Return the [x, y] coordinate for the center point of the cell that contains the specified text.  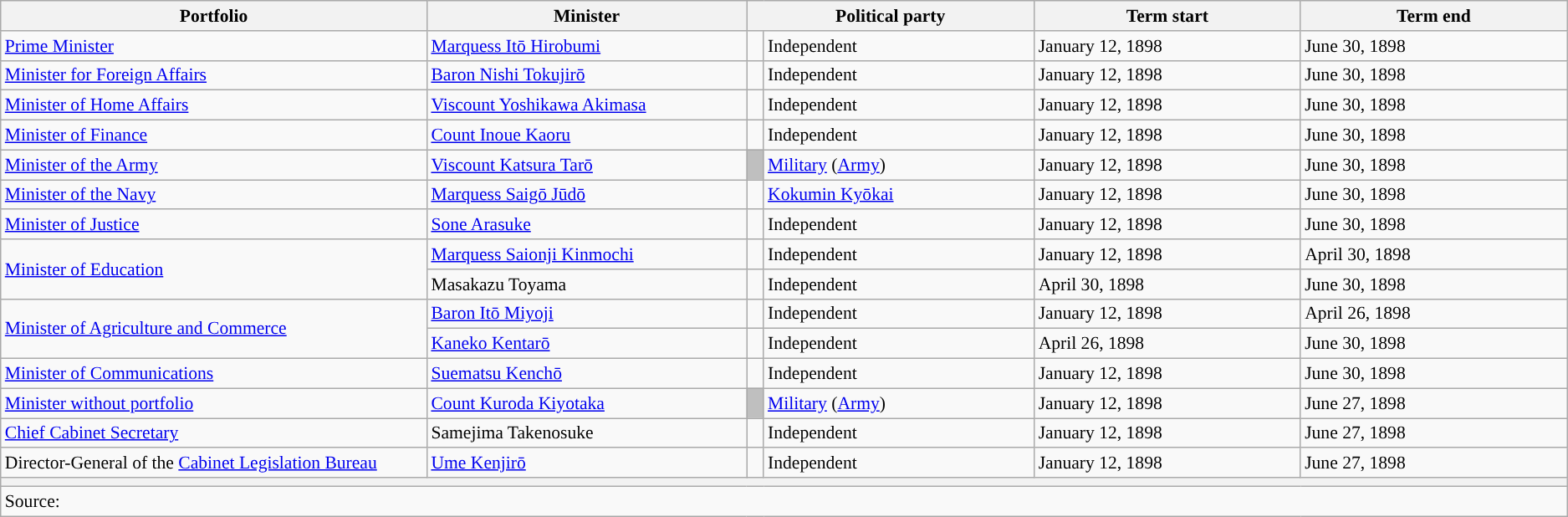
Baron Nishi Tokujirō [586, 75]
Marquess Saigō Jūdō [586, 195]
Marquess Saionji Kinmochi [586, 254]
Marquess Itō Hirobumi [586, 46]
Count Kuroda Kiyotaka [586, 403]
Viscount Katsura Tarō [586, 165]
Minister for Foreign Affairs [214, 75]
Sone Arasuke [586, 225]
Minister of Home Affairs [214, 105]
Masakazu Toyama [586, 284]
Director-General of the Cabinet Legislation Bureau [214, 463]
Minister of the Navy [214, 195]
Chief Cabinet Secretary [214, 433]
Term start [1167, 16]
Source: [784, 501]
Kaneko Kentarō [586, 344]
Minister of Education [214, 269]
Minister [586, 16]
Portfolio [214, 16]
Suematsu Kenchō [586, 374]
Samejima Takenosuke [586, 433]
Count Inoue Kaoru [586, 136]
Minister of Communications [214, 374]
Minister of Agriculture and Commerce [214, 328]
Baron Itō Miyoji [586, 314]
Term end [1433, 16]
Kokumin Kyōkai [899, 195]
Minister of Justice [214, 225]
Prime Minister [214, 46]
Political party [891, 16]
Minister of Finance [214, 136]
Minister of the Army [214, 165]
Viscount Yoshikawa Akimasa [586, 105]
Ume Kenjirō [586, 463]
Minister without portfolio [214, 403]
